From the cell containing the given text, extract its center point as [x, y] coordinate. 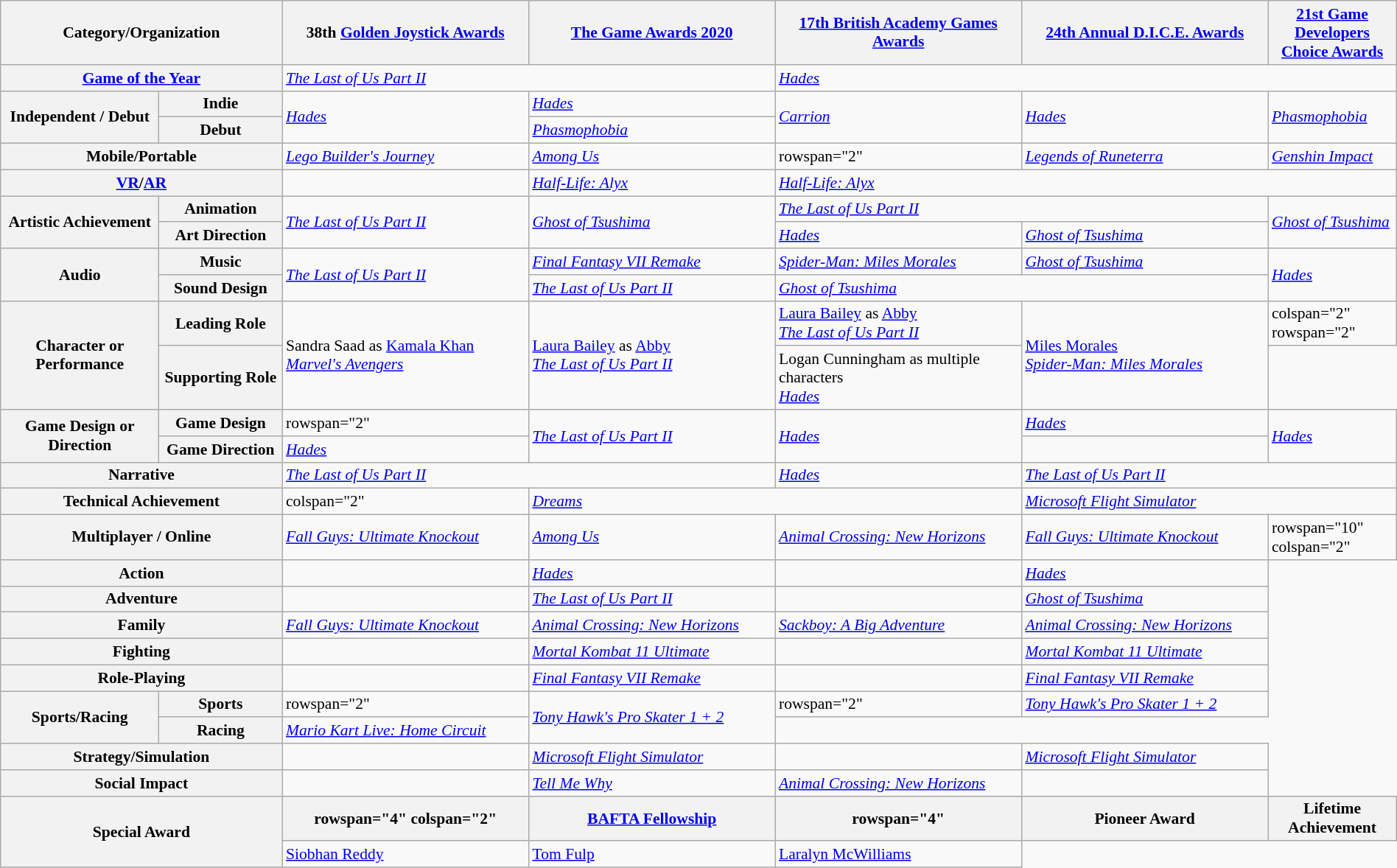
Strategy/Simulation [141, 757]
Character or Performance [80, 355]
17th British Academy Games Awards [898, 32]
BAFTA Fellowship [651, 818]
Logan Cunningham as multiple charactersHades [898, 377]
colspan="2" rowspan="2" [1332, 323]
Social Impact [141, 783]
Laralyn McWilliams [898, 854]
Tell Me Why [651, 783]
rowspan="4" [898, 818]
Animation [221, 209]
Genshin Impact [1332, 156]
Music [221, 262]
Narrative [141, 475]
Miles MoralesSpider-Man: Miles Morales [1144, 355]
Action [141, 573]
Mario Kart Live: Home Circuit [405, 730]
Sports/Racing [80, 718]
Role-Playing [141, 678]
24th Annual D.I.C.E. Awards [1144, 32]
rowspan="10" colspan="2" [1332, 536]
Legends of Runeterra [1144, 156]
Racing [221, 730]
rowspan="4" colspan="2" [405, 818]
Artistic Achievement [80, 223]
Game Direction [221, 449]
Lego Builder's Journey [405, 156]
Special Award [141, 831]
colspan="2" [405, 502]
Indie [221, 104]
Spider-Man: Miles Morales [898, 262]
21st Game Developers Choice Awards [1332, 32]
Sound Design [221, 287]
Adventure [141, 599]
Carrion [898, 116]
Sackboy: A Big Adventure [898, 626]
Category/Organization [141, 32]
Supporting Role [221, 377]
Audio [80, 274]
Technical Achievement [141, 502]
Debut [221, 130]
Game Design [221, 423]
Mobile/Portable [141, 156]
Game Design or Direction [80, 436]
Sports [221, 704]
The Game Awards 2020 [651, 32]
Lifetime Achievement [1332, 818]
Pioneer Award [1144, 818]
Leading Role [221, 323]
VR/AR [141, 183]
Art Direction [221, 235]
Game of the Year [141, 77]
Multiplayer / Online [141, 536]
38th Golden Joystick Awards [405, 32]
Siobhan Reddy [405, 854]
Dreams [775, 502]
Sandra Saad as Kamala KhanMarvel's Avengers [405, 355]
Independent / Debut [80, 116]
Fighting [141, 651]
Family [141, 626]
Tom Fulp [651, 854]
